Scan for the cell matching the given text and deliver its (x, y) coordinate at center. 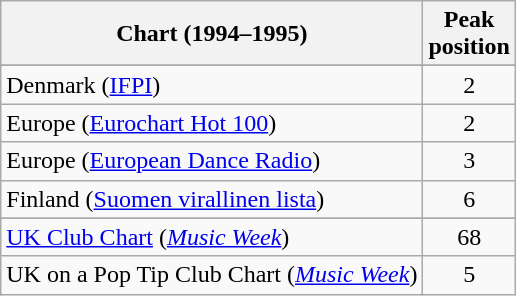
Chart (1994–1995) (212, 34)
6 (469, 199)
UK Club Chart (Music Week) (212, 237)
3 (469, 161)
UK on a Pop Tip Club Chart (Music Week) (212, 275)
Europe (Eurochart Hot 100) (212, 123)
Europe (European Dance Radio) (212, 161)
68 (469, 237)
Denmark (IFPI) (212, 85)
Peakposition (469, 34)
Finland (Suomen virallinen lista) (212, 199)
5 (469, 275)
